Provide the [x, y] coordinate of the cell's center where the given text is located.  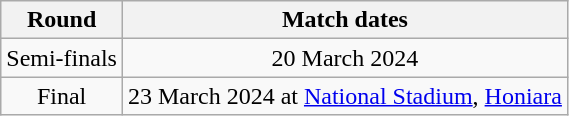
Match dates [344, 20]
Final [62, 96]
Semi-finals [62, 58]
20 March 2024 [344, 58]
Round [62, 20]
23 March 2024 at National Stadium, Honiara [344, 96]
